Return [x, y] of the center of cell containing provided text 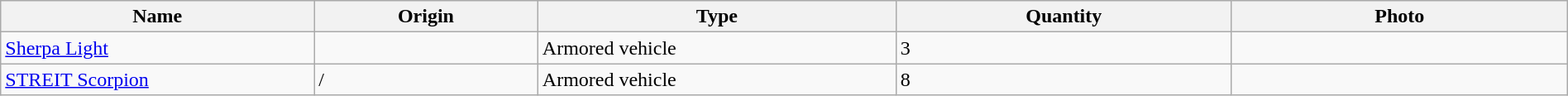
8 [1064, 79]
Type [716, 17]
Photo [1399, 17]
Sherpa Light [157, 48]
STREIT Scorpion [157, 79]
3 [1064, 48]
/ [427, 79]
Name [157, 17]
Origin [427, 17]
Quantity [1064, 17]
